Return [x, y] of the center of cell containing provided text 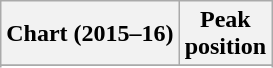
Peakposition [225, 34]
Chart (2015–16) [90, 34]
